Determine the (X, Y) coordinate at the center of the cell enclosing the given text.  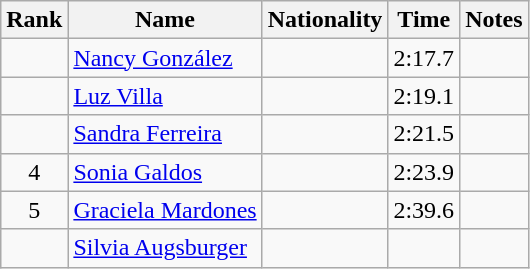
2:17.7 (424, 58)
Luz Villa (165, 96)
Rank (34, 20)
4 (34, 172)
2:39.6 (424, 210)
2:23.9 (424, 172)
Nationality (325, 20)
Name (165, 20)
Sandra Ferreira (165, 134)
2:21.5 (424, 134)
2:19.1 (424, 96)
Time (424, 20)
Sonia Galdos (165, 172)
Graciela Mardones (165, 210)
5 (34, 210)
Nancy González (165, 58)
Notes (494, 20)
Silvia Augsburger (165, 248)
